Extract the [x, y] coordinate from the center of the cell holding the provided text.  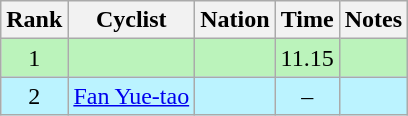
Fan Yue-tao [132, 96]
Notes [373, 20]
2 [34, 96]
– [307, 96]
Cyclist [132, 20]
Time [307, 20]
11.15 [307, 58]
Nation [235, 20]
1 [34, 58]
Rank [34, 20]
